Capture the cell that displays the provided text and extract its [X, Y] central coordinate. 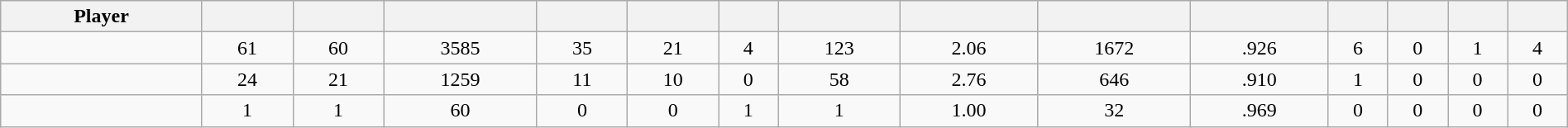
Player [101, 17]
646 [1115, 79]
.910 [1260, 79]
35 [582, 48]
11 [582, 79]
123 [839, 48]
3585 [460, 48]
58 [839, 79]
32 [1115, 111]
24 [247, 79]
61 [247, 48]
2.76 [968, 79]
2.06 [968, 48]
1.00 [968, 111]
.969 [1260, 111]
10 [673, 79]
6 [1358, 48]
.926 [1260, 48]
1259 [460, 79]
1672 [1115, 48]
